Return the [x, y] coordinate for the center point of the cell that contains the specified text.  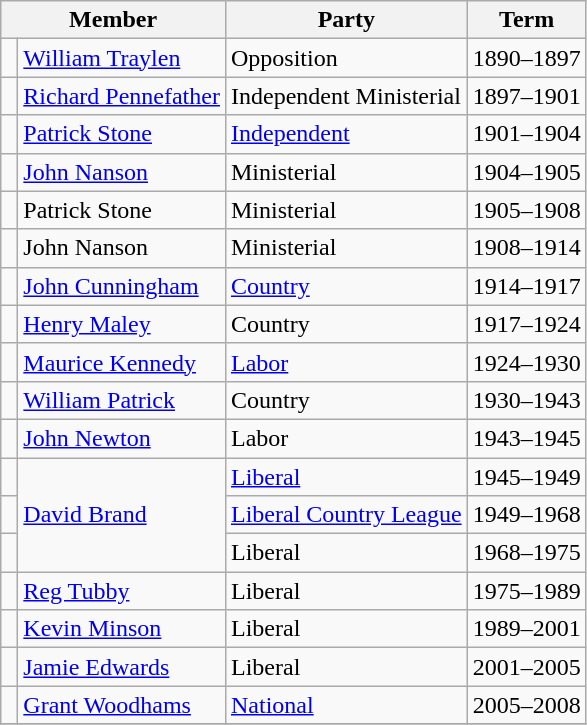
Member [114, 20]
1949–1968 [526, 515]
1989–2001 [526, 629]
1890–1897 [526, 58]
Liberal Country League [346, 515]
Kevin Minson [122, 629]
1897–1901 [526, 96]
2001–2005 [526, 667]
Jamie Edwards [122, 667]
Independent [346, 134]
Opposition [346, 58]
1904–1905 [526, 172]
1905–1908 [526, 210]
Independent Ministerial [346, 96]
David Brand [122, 515]
1908–1914 [526, 248]
1975–1989 [526, 591]
1968–1975 [526, 553]
Grant Woodhams [122, 705]
National [346, 705]
1914–1917 [526, 286]
William Patrick [122, 400]
William Traylen [122, 58]
2005–2008 [526, 705]
Henry Maley [122, 324]
1945–1949 [526, 477]
1924–1930 [526, 362]
1917–1924 [526, 324]
Party [346, 20]
John Cunningham [122, 286]
1930–1943 [526, 400]
Term [526, 20]
Maurice Kennedy [122, 362]
John Newton [122, 438]
1901–1904 [526, 134]
1943–1945 [526, 438]
Reg Tubby [122, 591]
Richard Pennefather [122, 96]
